Extract the (x, y) coordinate from the center of the cell holding the provided text.  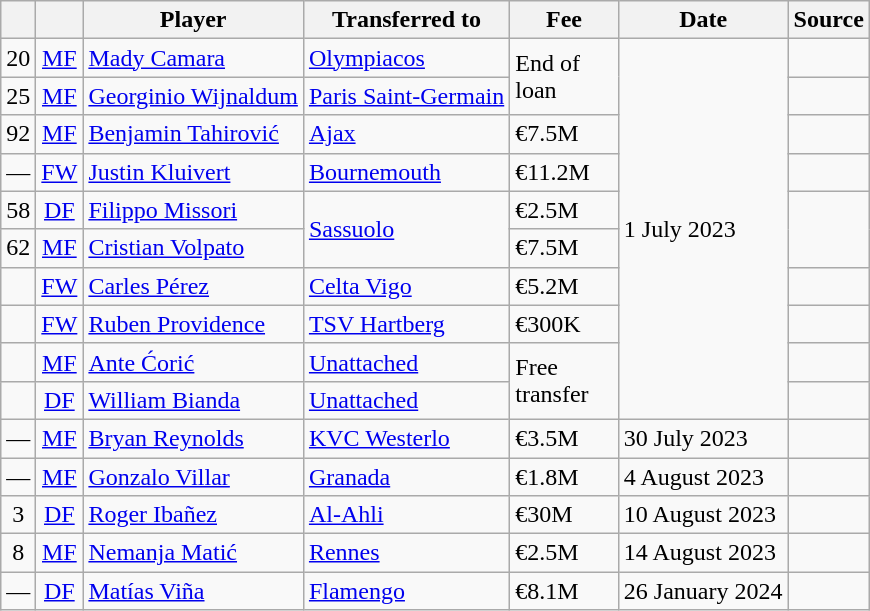
Al-Ahli (406, 515)
4 August 2023 (703, 477)
Bournemouth (406, 172)
Granada (406, 477)
Matías Viña (194, 591)
Ruben Providence (194, 324)
Gonzalo Villar (194, 477)
Paris Saint-Germain (406, 96)
TSV Hartberg (406, 324)
Player (194, 20)
Fee (564, 20)
Justin Kluivert (194, 172)
Flamengo (406, 591)
25 (18, 96)
€30M (564, 515)
Roger Ibañez (194, 515)
€8.1M (564, 591)
Ajax (406, 134)
Filippo Missori (194, 210)
8 (18, 553)
€300K (564, 324)
€3.5M (564, 438)
€5.2M (564, 286)
Rennes (406, 553)
Sassuolo (406, 229)
€11.2M (564, 172)
Celta Vigo (406, 286)
Free transfer (564, 381)
Source (828, 20)
1 July 2023 (703, 230)
KVC Westerlo (406, 438)
26 January 2024 (703, 591)
14 August 2023 (703, 553)
20 (18, 58)
Benjamin Tahirović (194, 134)
William Bianda (194, 400)
30 July 2023 (703, 438)
3 (18, 515)
Mady Camara (194, 58)
Olympiacos (406, 58)
Date (703, 20)
62 (18, 248)
Georginio Wijnaldum (194, 96)
92 (18, 134)
Transferred to (406, 20)
10 August 2023 (703, 515)
Nemanja Matić (194, 553)
Cristian Volpato (194, 248)
Carles Pérez (194, 286)
Ante Ćorić (194, 362)
Bryan Reynolds (194, 438)
€1.8M (564, 477)
58 (18, 210)
End of loan (564, 77)
